Provide the [x, y] coordinate of the cell's center where the given text is located.  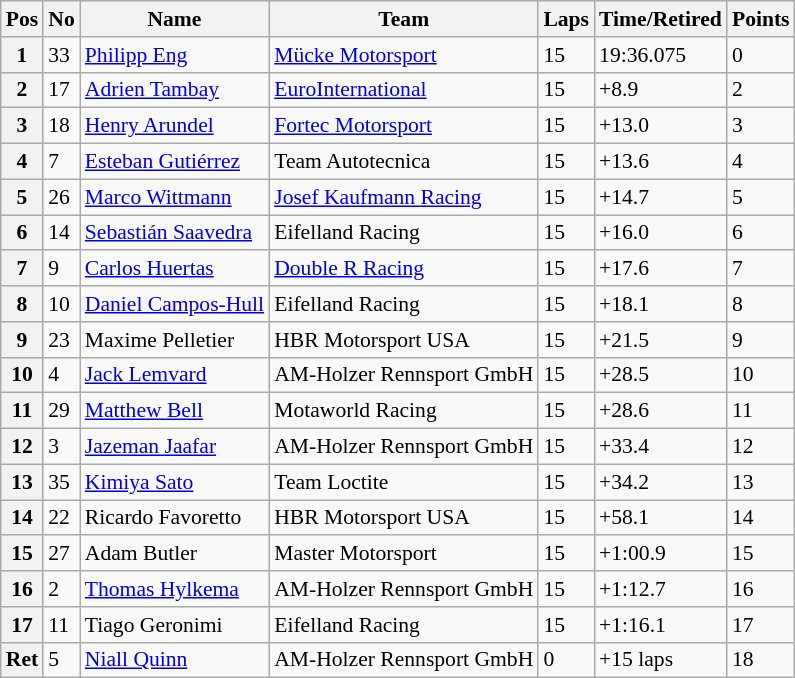
No [62, 19]
Josef Kaufmann Racing [404, 197]
Kimiya Sato [174, 482]
Carlos Huertas [174, 269]
23 [62, 340]
Ricardo Favoretto [174, 518]
26 [62, 197]
Niall Quinn [174, 660]
Mücke Motorsport [404, 55]
+17.6 [660, 269]
Marco Wittmann [174, 197]
Tiago Geronimi [174, 625]
29 [62, 411]
Jazeman Jaafar [174, 447]
+14.7 [660, 197]
1 [22, 55]
+18.1 [660, 304]
Jack Lemvard [174, 375]
Henry Arundel [174, 126]
35 [62, 482]
27 [62, 554]
+58.1 [660, 518]
EuroInternational [404, 90]
Motaworld Racing [404, 411]
Philipp Eng [174, 55]
+1:16.1 [660, 625]
Double R Racing [404, 269]
19:36.075 [660, 55]
Team Loctite [404, 482]
+8.9 [660, 90]
Esteban Gutiérrez [174, 162]
Adam Butler [174, 554]
+33.4 [660, 447]
+15 laps [660, 660]
Time/Retired [660, 19]
22 [62, 518]
Daniel Campos-Hull [174, 304]
+13.6 [660, 162]
Thomas Hylkema [174, 589]
Fortec Motorsport [404, 126]
Laps [566, 19]
Ret [22, 660]
+1:12.7 [660, 589]
Sebastián Saavedra [174, 233]
33 [62, 55]
Matthew Bell [174, 411]
Maxime Pelletier [174, 340]
Team [404, 19]
Name [174, 19]
Adrien Tambay [174, 90]
+28.6 [660, 411]
+16.0 [660, 233]
+34.2 [660, 482]
+13.0 [660, 126]
+28.5 [660, 375]
Points [761, 19]
+21.5 [660, 340]
Master Motorsport [404, 554]
+1:00.9 [660, 554]
Team Autotecnica [404, 162]
Pos [22, 19]
